Determine the (X, Y) coordinate at the center of the cell enclosing the given text.  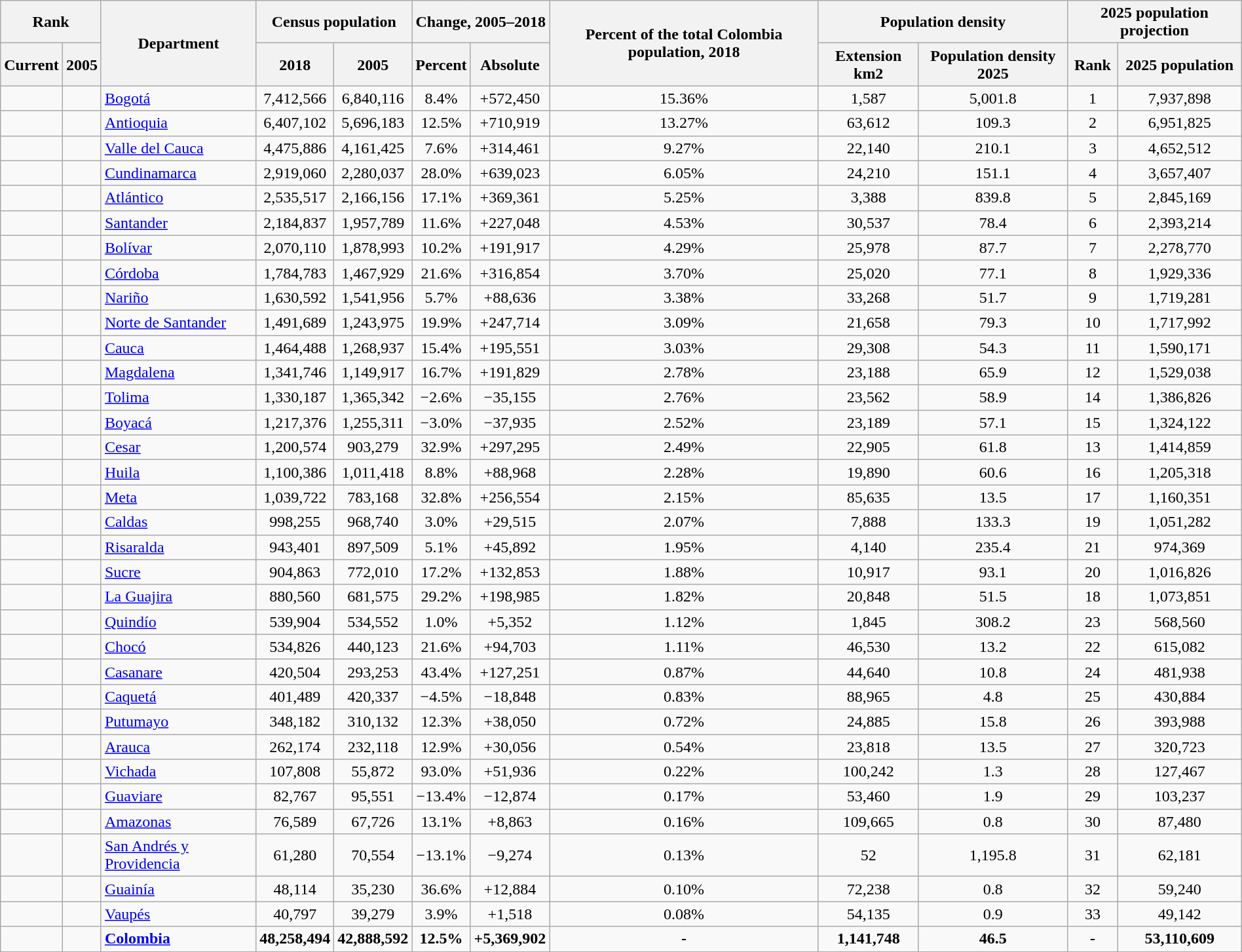
681,575 (373, 597)
12.9% (442, 746)
77.1 (993, 273)
393,988 (1179, 721)
0.10% (684, 889)
534,552 (373, 622)
6,840,116 (373, 98)
Census population (334, 22)
8.4% (442, 98)
1,195.8 (993, 856)
Putumayo (178, 721)
29.2% (442, 597)
+51,936 (510, 772)
88,965 (869, 696)
93.0% (442, 772)
4,475,886 (295, 148)
3.09% (684, 322)
320,723 (1179, 746)
1.0% (442, 622)
30 (1093, 822)
7,412,566 (295, 98)
13.2 (993, 647)
7,888 (869, 522)
−9,274 (510, 856)
2 (1093, 123)
40,797 (295, 914)
+8,863 (510, 822)
2.76% (684, 398)
24,885 (869, 721)
+1,518 (510, 914)
2.28% (684, 472)
17.1% (442, 198)
Cauca (178, 348)
1,149,917 (373, 373)
Guainía (178, 889)
568,560 (1179, 622)
57.1 (993, 423)
67,726 (373, 822)
25 (1093, 696)
4.8 (993, 696)
232,118 (373, 746)
100,242 (869, 772)
15 (1093, 423)
133.3 (993, 522)
3.70% (684, 273)
52 (869, 856)
Magdalena (178, 373)
2018 (295, 64)
26 (1093, 721)
1,217,376 (295, 423)
210.1 (993, 148)
13.27% (684, 123)
9 (1093, 297)
772,010 (373, 572)
1,386,826 (1179, 398)
3.38% (684, 297)
539,904 (295, 622)
127,467 (1179, 772)
17 (1093, 497)
+38,050 (510, 721)
4.53% (684, 223)
Bogotá (178, 98)
72,238 (869, 889)
Norte de Santander (178, 322)
16.7% (442, 373)
33,268 (869, 297)
23,189 (869, 423)
4.29% (684, 248)
+314,461 (510, 148)
54.3 (993, 348)
6 (1093, 223)
2,166,156 (373, 198)
1,100,386 (295, 472)
2,393,214 (1179, 223)
70,554 (373, 856)
7,937,898 (1179, 98)
15.36% (684, 98)
17.2% (442, 572)
12 (1093, 373)
103,237 (1179, 797)
1,205,318 (1179, 472)
107,808 (295, 772)
Change, 2005–2018 (481, 22)
3 (1093, 148)
53,460 (869, 797)
0.54% (684, 746)
−12,874 (510, 797)
Bolívar (178, 248)
54,135 (869, 914)
51.7 (993, 297)
Colombia (178, 939)
Meta (178, 497)
+29,515 (510, 522)
Amazonas (178, 822)
22,905 (869, 447)
2,845,169 (1179, 198)
880,560 (295, 597)
15.4% (442, 348)
0.9 (993, 914)
1,268,937 (373, 348)
5 (1093, 198)
481,938 (1179, 672)
46.5 (993, 939)
Risaralda (178, 547)
46,530 (869, 647)
32 (1093, 889)
60.6 (993, 472)
+191,917 (510, 248)
3,388 (869, 198)
2.49% (684, 447)
Guaviare (178, 797)
78.4 (993, 223)
4,161,425 (373, 148)
24,210 (869, 173)
974,369 (1179, 547)
2,184,837 (295, 223)
+227,048 (510, 223)
534,826 (295, 647)
Vaupés (178, 914)
420,337 (373, 696)
Boyacá (178, 423)
21,658 (869, 322)
29 (1093, 797)
903,279 (373, 447)
16 (1093, 472)
109.3 (993, 123)
1,467,929 (373, 273)
0.16% (684, 822)
Valle del Cauca (178, 148)
Arauca (178, 746)
+5,352 (510, 622)
904,863 (295, 572)
1,957,789 (373, 223)
2.15% (684, 497)
79.3 (993, 322)
1,784,783 (295, 273)
Antioquia (178, 123)
−18,848 (510, 696)
−13.1% (442, 856)
−35,155 (510, 398)
0.13% (684, 856)
0.22% (684, 772)
5.7% (442, 297)
Huila (178, 472)
63,612 (869, 123)
2,070,110 (295, 248)
87.7 (993, 248)
10.8 (993, 672)
0.08% (684, 914)
1,717,992 (1179, 322)
87,480 (1179, 822)
19,890 (869, 472)
Quindío (178, 622)
+94,703 (510, 647)
Cundinamarca (178, 173)
24 (1093, 672)
23 (1093, 622)
1,200,574 (295, 447)
4 (1093, 173)
Cesar (178, 447)
Current (31, 64)
+369,361 (510, 198)
3,657,407 (1179, 173)
Caquetá (178, 696)
1.95% (684, 547)
1,529,038 (1179, 373)
Nariño (178, 297)
968,740 (373, 522)
1,464,488 (295, 348)
Caldas (178, 522)
1,255,311 (373, 423)
Vichada (178, 772)
1,341,746 (295, 373)
1,929,336 (1179, 273)
839.8 (993, 198)
+572,450 (510, 98)
95,551 (373, 797)
783,168 (373, 497)
5.25% (684, 198)
1,365,342 (373, 398)
22 (1093, 647)
22,140 (869, 148)
+256,554 (510, 497)
1,011,418 (373, 472)
−3.0% (442, 423)
2,535,517 (295, 198)
+132,853 (510, 572)
32.9% (442, 447)
+710,919 (510, 123)
943,401 (295, 547)
151.1 (993, 173)
2.78% (684, 373)
61.8 (993, 447)
10,917 (869, 572)
2,919,060 (295, 173)
0.72% (684, 721)
25,020 (869, 273)
36.6% (442, 889)
+639,023 (510, 173)
3.0% (442, 522)
44,640 (869, 672)
13.1% (442, 822)
93.1 (993, 572)
62,181 (1179, 856)
+5,369,902 (510, 939)
1,845 (869, 622)
1,243,975 (373, 322)
1,330,187 (295, 398)
10 (1093, 322)
6,951,825 (1179, 123)
+297,295 (510, 447)
Santander (178, 223)
29,308 (869, 348)
13 (1093, 447)
401,489 (295, 696)
8.8% (442, 472)
7 (1093, 248)
1.12% (684, 622)
11 (1093, 348)
1.3 (993, 772)
Casanare (178, 672)
0.17% (684, 797)
59,240 (1179, 889)
4,140 (869, 547)
23,562 (869, 398)
58.9 (993, 398)
0.87% (684, 672)
262,174 (295, 746)
Córdoba (178, 273)
San Andrés y Providencia (178, 856)
19 (1093, 522)
Atlántico (178, 198)
+316,854 (510, 273)
48,114 (295, 889)
615,082 (1179, 647)
33 (1093, 914)
82,767 (295, 797)
31 (1093, 856)
39,279 (373, 914)
8 (1093, 273)
+12,884 (510, 889)
43.4% (442, 672)
1,414,859 (1179, 447)
293,253 (373, 672)
897,509 (373, 547)
1,719,281 (1179, 297)
42,888,592 (373, 939)
+45,892 (510, 547)
32.8% (442, 497)
7.6% (442, 148)
Extension km2 (869, 64)
11.6% (442, 223)
15.8 (993, 721)
2,280,037 (373, 173)
Tolima (178, 398)
27 (1093, 746)
9.27% (684, 148)
1,590,171 (1179, 348)
3.03% (684, 348)
2025 population projection (1155, 22)
+195,551 (510, 348)
0.83% (684, 696)
1,324,122 (1179, 423)
+88,968 (510, 472)
19.9% (442, 322)
25,978 (869, 248)
10.2% (442, 248)
1,491,689 (295, 322)
14 (1093, 398)
20 (1093, 572)
2.07% (684, 522)
1.11% (684, 647)
+88,636 (510, 297)
−37,935 (510, 423)
12.3% (442, 721)
5.1% (442, 547)
Population density 2025 (993, 64)
1.82% (684, 597)
5,696,183 (373, 123)
65.9 (993, 373)
18 (1093, 597)
23,188 (869, 373)
2025 population (1179, 64)
1,039,722 (295, 497)
76,589 (295, 822)
1 (1093, 98)
−13.4% (442, 797)
53,110,609 (1179, 939)
55,872 (373, 772)
23,818 (869, 746)
+198,985 (510, 597)
1,541,956 (373, 297)
420,504 (295, 672)
Department (178, 43)
48,258,494 (295, 939)
+247,714 (510, 322)
308.2 (993, 622)
1,630,592 (295, 297)
109,665 (869, 822)
21 (1093, 547)
2.52% (684, 423)
6,407,102 (295, 123)
235.4 (993, 547)
310,132 (373, 721)
Percent of the total Colombia population, 2018 (684, 43)
1,016,826 (1179, 572)
2,278,770 (1179, 248)
4,652,512 (1179, 148)
30,537 (869, 223)
La Guajira (178, 597)
61,280 (295, 856)
28.0% (442, 173)
440,123 (373, 647)
Chocó (178, 647)
49,142 (1179, 914)
51.5 (993, 597)
20,848 (869, 597)
−2.6% (442, 398)
1,878,993 (373, 248)
1.9 (993, 797)
5,001.8 (993, 98)
430,884 (1179, 696)
+30,056 (510, 746)
Population density (943, 22)
28 (1093, 772)
Percent (442, 64)
+191,829 (510, 373)
+127,251 (510, 672)
6.05% (684, 173)
1.88% (684, 572)
348,182 (295, 721)
Sucre (178, 572)
1,051,282 (1179, 522)
−4.5% (442, 696)
1,160,351 (1179, 497)
1,141,748 (869, 939)
Absolute (510, 64)
85,635 (869, 497)
1,587 (869, 98)
3.9% (442, 914)
1,073,851 (1179, 597)
35,230 (373, 889)
998,255 (295, 522)
